Search for the cell housing the specified text and yield its (X, Y) center coordinate. 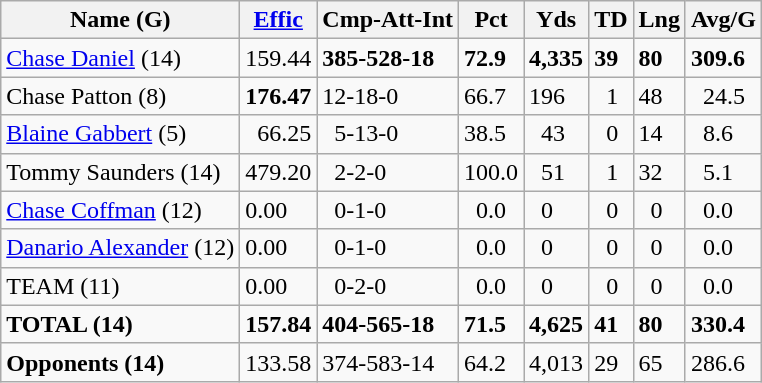
Pct (492, 20)
4,625 (556, 324)
65 (659, 362)
48 (659, 96)
43 (556, 134)
Yds (556, 20)
4,335 (556, 58)
66.25 (278, 134)
51 (556, 172)
330.4 (723, 324)
32 (659, 172)
14 (659, 134)
133.58 (278, 362)
196 (556, 96)
100.0 (492, 172)
176.47 (278, 96)
Chase Daniel (14) (120, 58)
Effic (278, 20)
0-2-0 (388, 286)
385-528-18 (388, 58)
Danario Alexander (12) (120, 248)
159.44 (278, 58)
39 (611, 58)
41 (611, 324)
5.1 (723, 172)
Avg/G (723, 20)
479.20 (278, 172)
72.9 (492, 58)
Lng (659, 20)
374-583-14 (388, 362)
Blaine Gabbert (5) (120, 134)
24.5 (723, 96)
29 (611, 362)
4,013 (556, 362)
TOTAL (14) (120, 324)
TEAM (11) (120, 286)
309.6 (723, 58)
66.7 (492, 96)
Opponents (14) (120, 362)
8.6 (723, 134)
Chase Coffman (12) (120, 210)
286.6 (723, 362)
Cmp-Att-Int (388, 20)
TD (611, 20)
64.2 (492, 362)
Tommy Saunders (14) (120, 172)
Name (G) (120, 20)
2-2-0 (388, 172)
157.84 (278, 324)
71.5 (492, 324)
12-18-0 (388, 96)
38.5 (492, 134)
5-13-0 (388, 134)
404-565-18 (388, 324)
Chase Patton (8) (120, 96)
